From the cell containing the given text, extract its center point as [x, y] coordinate. 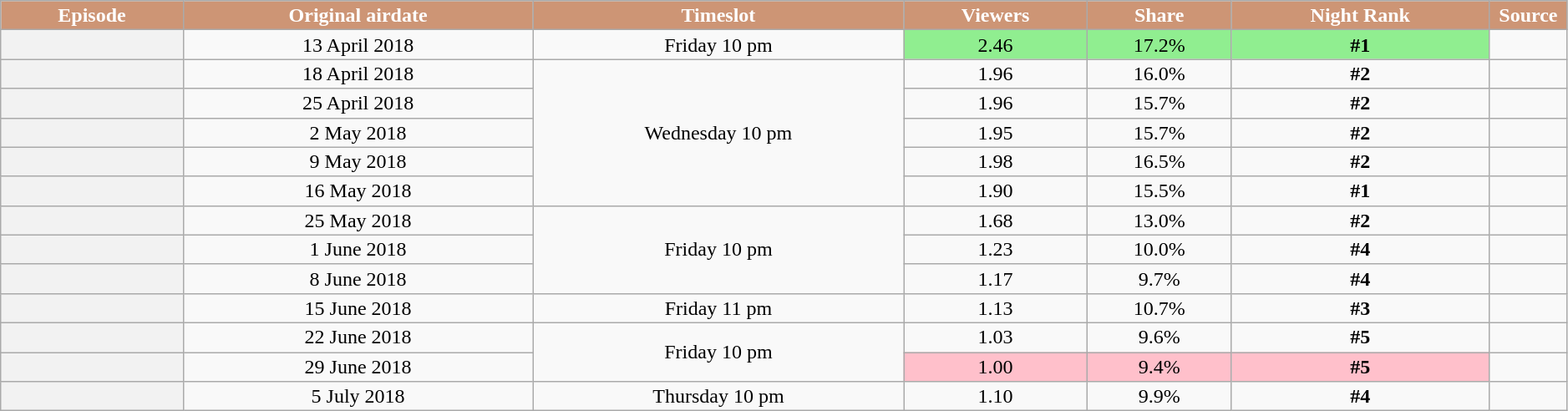
16 May 2018 [358, 190]
2 May 2018 [358, 132]
9.7% [1160, 279]
Timeslot [718, 15]
Thursday 10 pm [718, 396]
Wednesday 10 pm [718, 132]
Night Rank [1360, 15]
25 April 2018 [358, 104]
1.10 [996, 396]
1.17 [996, 279]
1 June 2018 [358, 249]
1.13 [996, 307]
Share [1160, 15]
Original airdate [358, 15]
#3 [1360, 307]
15 June 2018 [358, 307]
29 June 2018 [358, 368]
9.4% [1160, 368]
10.0% [1160, 249]
1.23 [996, 249]
1.95 [996, 132]
2.46 [996, 45]
8 June 2018 [358, 279]
10.7% [1160, 307]
Source [1529, 15]
1.98 [996, 162]
16.0% [1160, 74]
Episode [92, 15]
Friday 11 pm [718, 307]
13.0% [1160, 221]
1.03 [996, 337]
18 April 2018 [358, 74]
13 April 2018 [358, 45]
17.2% [1160, 45]
22 June 2018 [358, 337]
9 May 2018 [358, 162]
Viewers [996, 15]
1.00 [996, 368]
1.68 [996, 221]
16.5% [1160, 162]
5 July 2018 [358, 396]
15.5% [1160, 190]
9.6% [1160, 337]
25 May 2018 [358, 221]
9.9% [1160, 396]
1.90 [996, 190]
